Return the [X, Y] coordinate for the center point of the cell that contains the specified text.  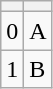
A [38, 31]
B [38, 69]
1 [12, 69]
0 [12, 31]
